For the text-containing cell, return its midpoint in (X, Y) coordinate format. 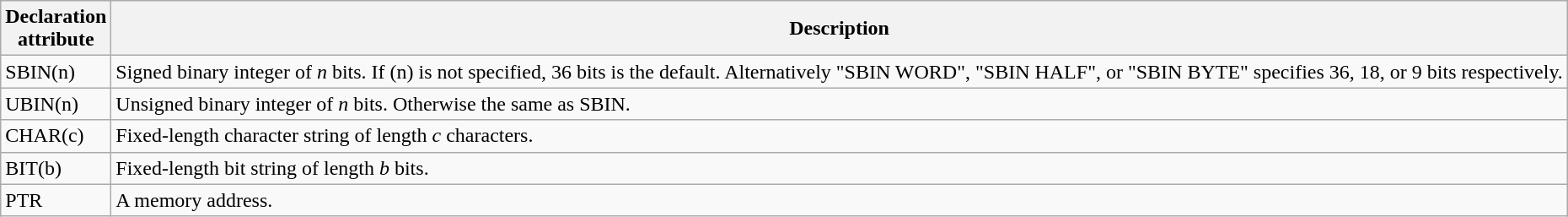
Unsigned binary integer of n bits. Otherwise the same as SBIN. (840, 104)
BIT(b) (56, 168)
PTR (56, 200)
Fixed-length bit string of length b bits. (840, 168)
CHAR(c) (56, 136)
SBIN(n) (56, 72)
Description (840, 29)
A memory address. (840, 200)
Declarationattribute (56, 29)
Fixed-length character string of length c characters. (840, 136)
UBIN(n) (56, 104)
